Provide the (X, Y) coordinate of the cell's center where the given text is located.  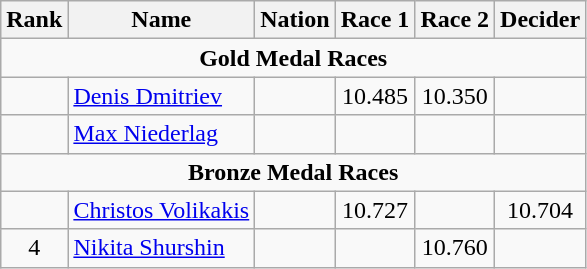
10.485 (375, 96)
Bronze Medal Races (294, 172)
Rank (34, 20)
Race 1 (375, 20)
10.350 (455, 96)
Nikita Shurshin (162, 248)
Decider (540, 20)
Gold Medal Races (294, 58)
4 (34, 248)
Denis Dmitriev (162, 96)
Name (162, 20)
Max Niederlag (162, 134)
Nation (295, 20)
10.704 (540, 210)
10.727 (375, 210)
Christos Volikakis (162, 210)
10.760 (455, 248)
Race 2 (455, 20)
